Return the (x, y) coordinate for the center point of the cell that contains the specified text.  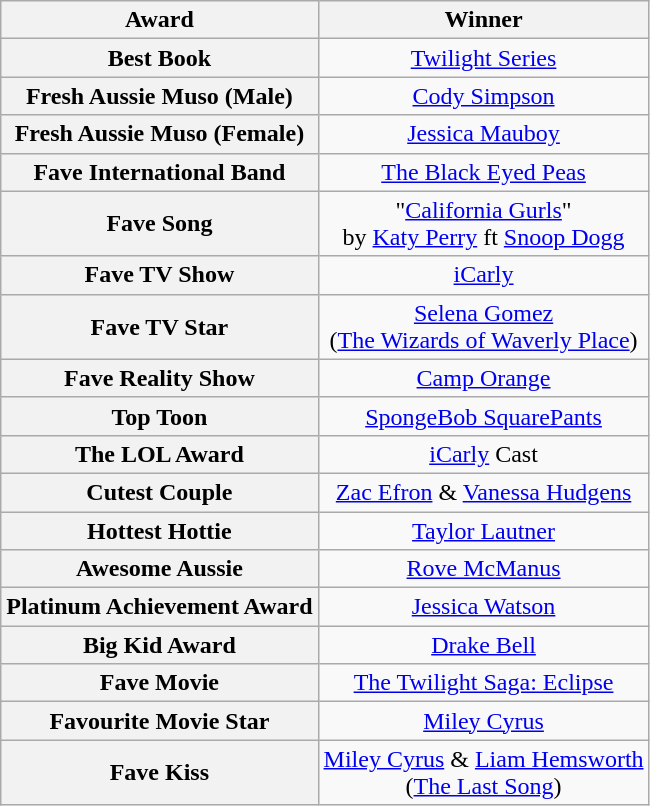
Winner (484, 20)
The Black Eyed Peas (484, 172)
The LOL Award (160, 454)
Cutest Couple (160, 492)
Favourite Movie Star (160, 721)
Fresh Aussie Muso (Female) (160, 134)
Jessica Mauboy (484, 134)
Fave Kiss (160, 772)
"California Gurls"by Katy Perry ft Snoop Dogg (484, 224)
Fresh Aussie Muso (Male) (160, 96)
Big Kid Award (160, 645)
Twilight Series (484, 58)
Jessica Watson (484, 607)
Fave TV Show (160, 275)
Miley Cyrus (484, 721)
Fave TV Star (160, 326)
Top Toon (160, 416)
Platinum Achievement Award (160, 607)
Zac Efron & Vanessa Hudgens (484, 492)
iCarly Cast (484, 454)
The Twilight Saga: Eclipse (484, 683)
Cody Simpson (484, 96)
Fave Reality Show (160, 378)
Best Book (160, 58)
Rove McManus (484, 569)
Camp Orange (484, 378)
Award (160, 20)
Fave Song (160, 224)
iCarly (484, 275)
Awesome Aussie (160, 569)
Hottest Hottie (160, 531)
Taylor Lautner (484, 531)
Fave Movie (160, 683)
Miley Cyrus & Liam Hemsworth(The Last Song) (484, 772)
Selena Gomez(The Wizards of Waverly Place) (484, 326)
SpongeBob SquarePants (484, 416)
Drake Bell (484, 645)
Fave International Band (160, 172)
